Extract the [X, Y] coordinate from the center of the cell holding the provided text.  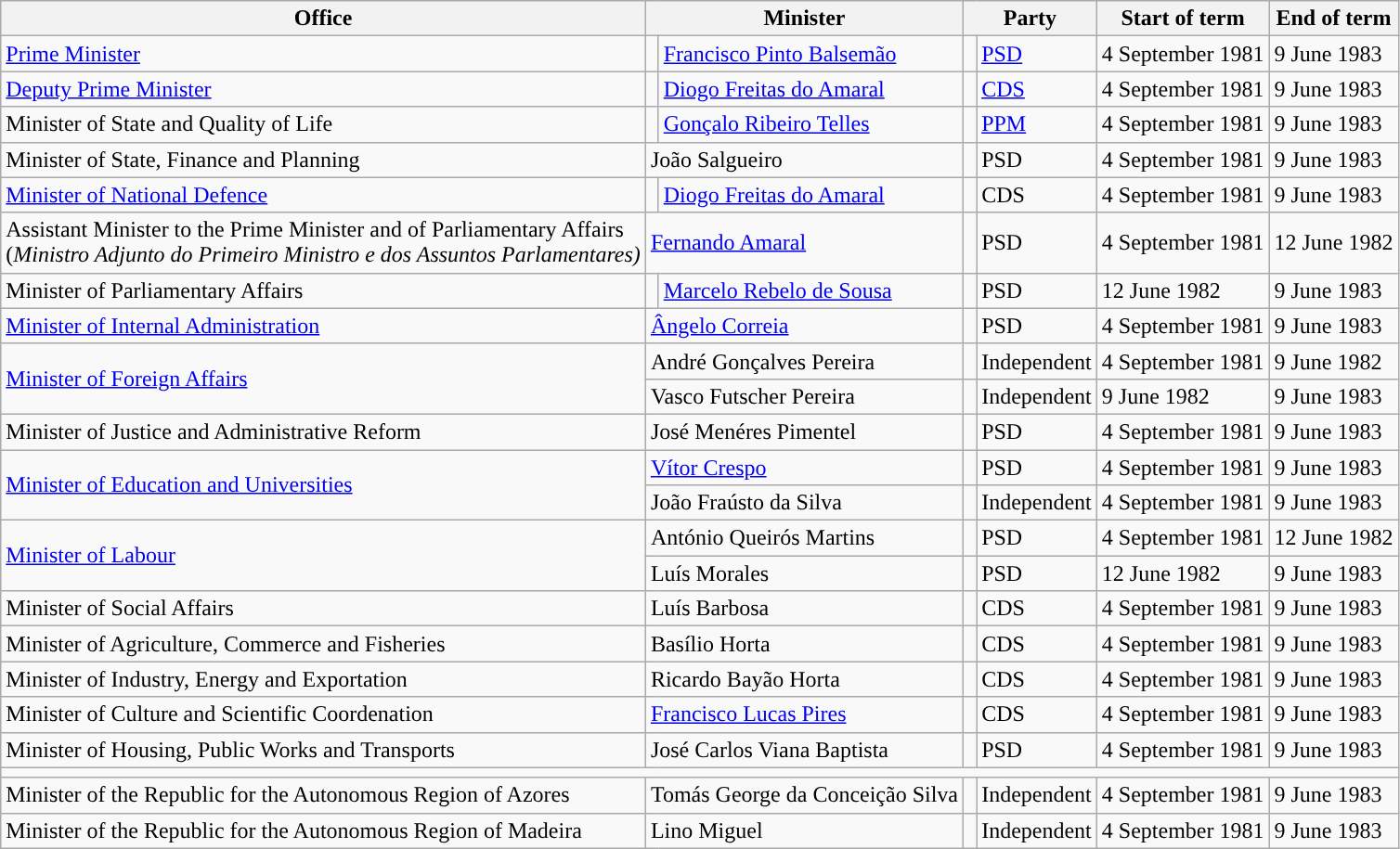
Minister of Housing, Public Works and Transports [323, 750]
Party [1031, 19]
José Menéres Pimentel [804, 431]
Marcelo Rebelo de Sousa [810, 290]
Gonçalo Ribeiro Telles [810, 124]
Minister of Culture and Scientific Coordenation [323, 714]
Minister of Education and Universities [323, 484]
Minister of Justice and Administrative Reform [323, 431]
João Salgueiro [804, 160]
Tomás George da Conceição Silva [804, 795]
Minister of Foreign Affairs [323, 379]
Ângelo Correia [804, 326]
Minister of Social Affairs [323, 609]
Deputy Prime Minister [323, 89]
Minister of National Defence [323, 195]
José Carlos Viana Baptista [804, 750]
Minister of Internal Administration [323, 326]
Luís Morales [804, 573]
Minister of Industry, Energy and Exportation [323, 679]
Minister of Parliamentary Affairs [323, 290]
Luís Barbosa [804, 609]
Start of term [1183, 19]
Francisco Pinto Balsemão [810, 54]
Minister [804, 19]
Minister of State, Finance and Planning [323, 160]
Basílio Horta [804, 644]
Minister of the Republic for the Autonomous Region of Madeira [323, 830]
Assistant Minister to the Prime Minister and of Parliamentary Affairs(Ministro Adjunto do Primeiro Ministro e dos Assuntos Parlamentares) [323, 243]
Minister of the Republic for the Autonomous Region of Azores [323, 795]
João Fraústo da Silva [804, 503]
Francisco Lucas Pires [804, 714]
PPM [1037, 124]
André Gonçalves Pereira [804, 361]
Vasco Futscher Pereira [804, 396]
Fernando Amaral [804, 243]
Minister of Agriculture, Commerce and Fisheries [323, 644]
End of term [1333, 19]
Prime Minister [323, 54]
Minister of State and Quality of Life [323, 124]
Vítor Crespo [804, 467]
Ricardo Bayão Horta [804, 679]
António Queirós Martins [804, 538]
Lino Miguel [804, 830]
Minister of Labour [323, 556]
Office [323, 19]
